Search for the cell housing the specified text and yield its (X, Y) center coordinate. 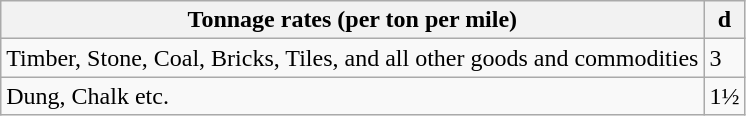
1½ (724, 96)
d (724, 20)
3 (724, 58)
Tonnage rates (per ton per mile) (352, 20)
Timber, Stone, Coal, Bricks, Tiles, and all other goods and commodities (352, 58)
Dung, Chalk etc. (352, 96)
